Capture the cell that displays the provided text and extract its (X, Y) central coordinate. 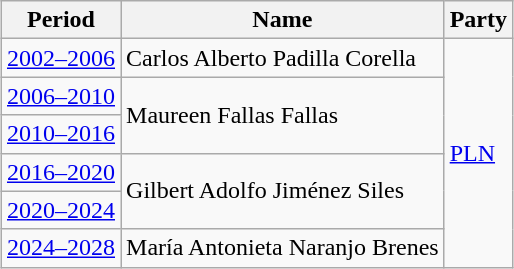
2006–2010 (60, 96)
Carlos Alberto Padilla Corella (283, 58)
2024–2028 (60, 248)
Maureen Fallas Fallas (283, 115)
Period (60, 20)
María Antonieta Naranjo Brenes (283, 248)
2020–2024 (60, 210)
2010–2016 (60, 134)
2016–2020 (60, 172)
Party (478, 20)
2002–2006 (60, 58)
Name (283, 20)
PLN (478, 153)
Gilbert Adolfo Jiménez Siles (283, 191)
